Provide the (x, y) coordinate of the cell's center where the given text is located.  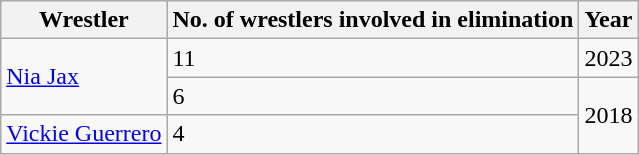
Nia Jax (84, 77)
11 (373, 58)
Wrestler (84, 20)
Vickie Guerrero (84, 134)
2018 (608, 115)
No. of wrestlers involved in elimination (373, 20)
4 (373, 134)
Year (608, 20)
6 (373, 96)
2023 (608, 58)
